Capture the cell that displays the provided text and extract its [x, y] central coordinate. 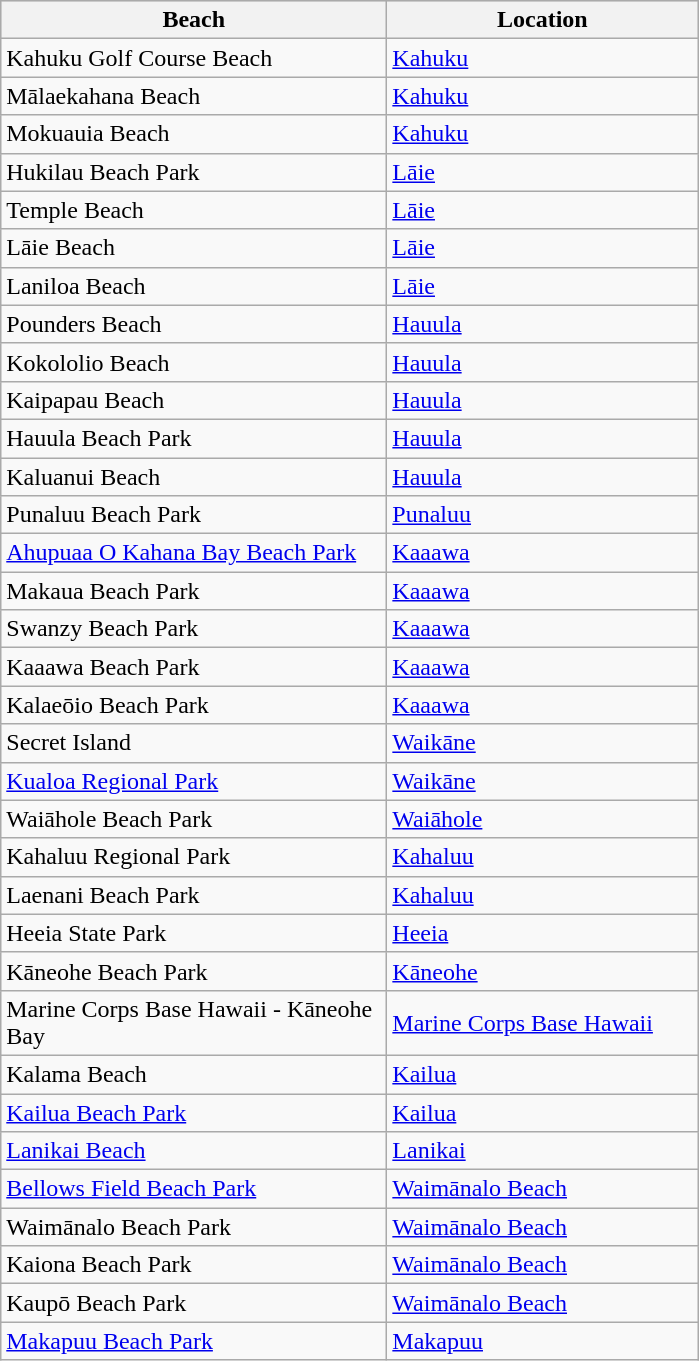
Kaiona Beach Park [194, 1265]
Kailua Beach Park [194, 1113]
Mālaekahana Beach [194, 96]
Kahaluu Regional Park [194, 857]
Heeia State Park [194, 933]
Kaluanui Beach [194, 477]
Makapuu Beach Park [194, 1341]
Hukilau Beach Park [194, 172]
Lāie Beach [194, 248]
Marine Corps Base Hawaii [542, 1022]
Waiāhole Beach Park [194, 819]
Bellows Field Beach Park [194, 1189]
Kalama Beach [194, 1074]
Kalaeōio Beach Park [194, 705]
Location [542, 20]
Marine Corps Base Hawaii - Kāneohe Bay [194, 1022]
Waimānalo Beach Park [194, 1227]
Secret Island [194, 743]
Kaupō Beach Park [194, 1303]
Lanikai Beach [194, 1151]
Temple Beach [194, 210]
Laniloa Beach [194, 286]
Punaluu Beach Park [194, 515]
Beach [194, 20]
Hauula Beach Park [194, 438]
Kaipapau Beach [194, 400]
Waiāhole [542, 819]
Heeia [542, 933]
Punaluu [542, 515]
Kualoa Regional Park [194, 781]
Kāneohe Beach Park [194, 971]
Ahupuaa O Kahana Bay Beach Park [194, 553]
Kokololio Beach [194, 362]
Kahuku Golf Course Beach [194, 58]
Kaaawa Beach Park [194, 667]
Laenani Beach Park [194, 895]
Kāneohe [542, 971]
Swanzy Beach Park [194, 629]
Lanikai [542, 1151]
Pounders Beach [194, 324]
Makapuu [542, 1341]
Makaua Beach Park [194, 591]
Mokuauia Beach [194, 134]
